Return the (x, y) coordinate for the center point of the cell that contains the specified text.  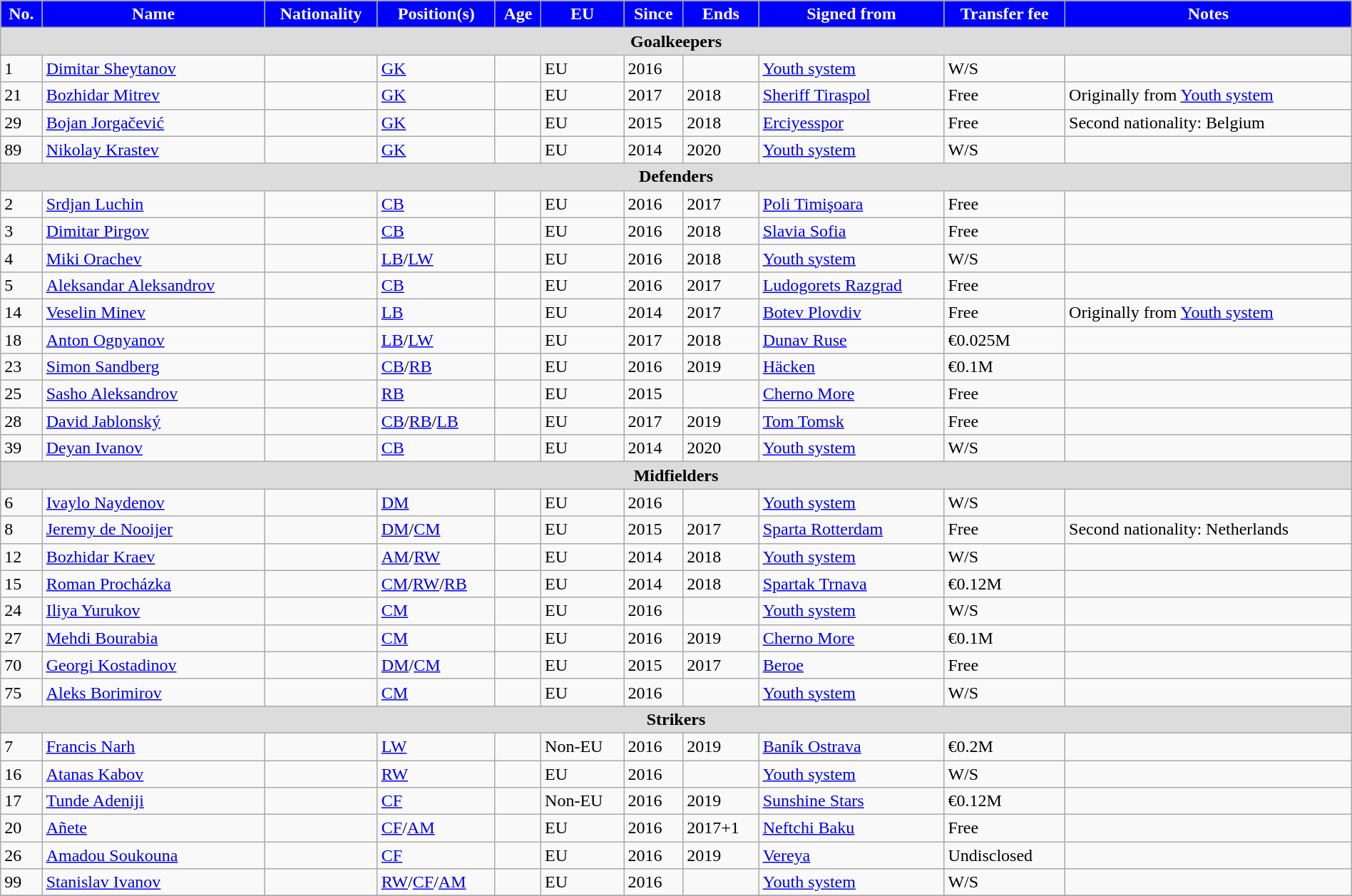
17 (21, 801)
Goalkeepers (676, 41)
CF/AM (436, 828)
Dimitar Sheytanov (153, 68)
2 (21, 204)
75 (21, 692)
3 (21, 231)
Deyan Ivanov (153, 448)
Dunav Ruse (851, 340)
Añete (153, 828)
Ivaylo Naydenov (153, 503)
Ludogorets Razgrad (851, 285)
Second nationality: Belgium (1209, 123)
Tom Tomsk (851, 421)
David Jablonský (153, 421)
Srdjan Luchin (153, 204)
27 (21, 638)
Sheriff Tiraspol (851, 96)
Poli Timişoara (851, 204)
Tunde Adeniji (153, 801)
Sasho Aleksandrov (153, 394)
29 (21, 123)
RB (436, 394)
1 (21, 68)
28 (21, 421)
Häcken (851, 367)
Amadou Soukouna (153, 855)
20 (21, 828)
Anton Ognyanov (153, 340)
39 (21, 448)
18 (21, 340)
Veselin Minev (153, 312)
Ends (721, 14)
€0.2M (1005, 746)
Name (153, 14)
CM/RW/RB (436, 584)
7 (21, 746)
Sunshine Stars (851, 801)
Iliya Yurukov (153, 611)
14 (21, 312)
€0.025M (1005, 340)
Francis Narh (153, 746)
Miki Orachev (153, 258)
RW (436, 773)
RW/CF/AM (436, 882)
AM/RW (436, 557)
6 (21, 503)
Atanas Kabov (153, 773)
Notes (1209, 14)
Mehdi Bourabia (153, 638)
LB (436, 312)
Simon Sandberg (153, 367)
89 (21, 150)
Erciyesspor (851, 123)
24 (21, 611)
16 (21, 773)
Bozhidar Kraev (153, 557)
23 (21, 367)
Jeremy de Nooijer (153, 530)
Slavia Sofia (851, 231)
Age (518, 14)
CB/RB (436, 367)
21 (21, 96)
Beroe (851, 665)
15 (21, 584)
Position(s) (436, 14)
Aleksandar Aleksandrov (153, 285)
25 (21, 394)
Botev Plovdiv (851, 312)
Bojan Jorgačević (153, 123)
Stanislav Ivanov (153, 882)
Undisclosed (1005, 855)
99 (21, 882)
2017+1 (721, 828)
Georgi Kostadinov (153, 665)
Sparta Rotterdam (851, 530)
DM (436, 503)
Nikolay Krastev (153, 150)
Midfielders (676, 475)
Vereya (851, 855)
Neftchi Baku (851, 828)
4 (21, 258)
Dimitar Pirgov (153, 231)
Roman Procházka (153, 584)
Since (653, 14)
CB/RB/LB (436, 421)
8 (21, 530)
26 (21, 855)
Defenders (676, 177)
No. (21, 14)
Aleks Borimirov (153, 692)
Bozhidar Mitrev (153, 96)
Nationality (321, 14)
Strikers (676, 719)
12 (21, 557)
Transfer fee (1005, 14)
5 (21, 285)
Spartak Trnava (851, 584)
LW (436, 746)
Second nationality: Netherlands (1209, 530)
Signed from (851, 14)
70 (21, 665)
Baník Ostrava (851, 746)
